For the text-containing cell, return its midpoint in [X, Y] coordinate format. 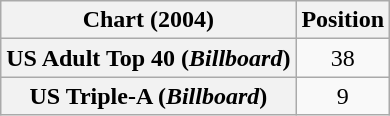
US Adult Top 40 (Billboard) [148, 58]
9 [343, 96]
Chart (2004) [148, 20]
Position [343, 20]
38 [343, 58]
US Triple-A (Billboard) [148, 96]
